Scan for the cell matching the given text and deliver its [X, Y] coordinate at center. 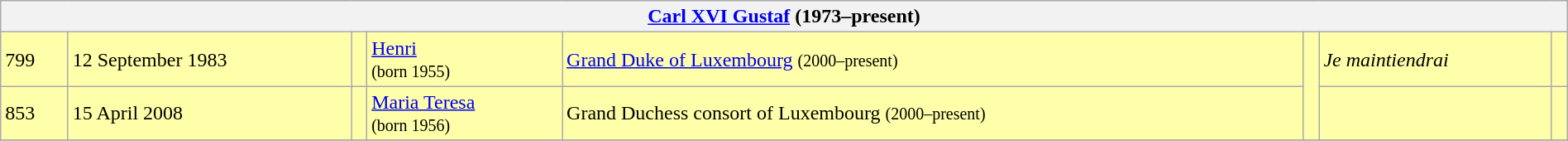
Carl XVI Gustaf (1973–present) [784, 17]
853 [35, 113]
15 April 2008 [209, 113]
Henri (born 1955) [465, 60]
Grand Duchess consort of Luxembourg (2000–present) [933, 113]
Grand Duke of Luxembourg (2000–present) [933, 60]
Je maintiendrai [1436, 60]
799 [35, 60]
Maria Teresa (born 1956) [465, 113]
12 September 1983 [209, 60]
